Scan for the cell matching the given text and deliver its [x, y] coordinate at center. 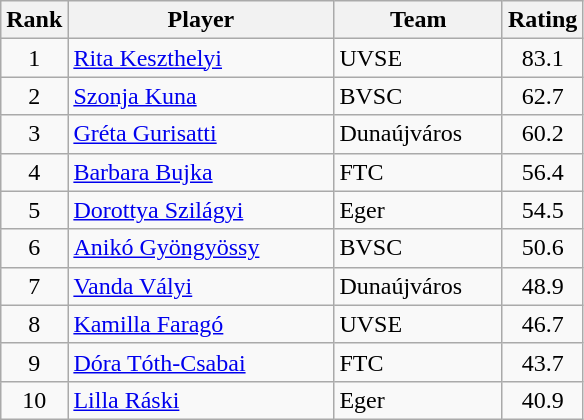
Vanda Vályi [201, 286]
Kamilla Faragó [201, 324]
62.7 [542, 96]
83.1 [542, 58]
54.5 [542, 210]
Rating [542, 20]
Rank [34, 20]
40.9 [542, 400]
Anikó Gyöngyössy [201, 248]
6 [34, 248]
2 [34, 96]
43.7 [542, 362]
10 [34, 400]
Rita Keszthelyi [201, 58]
Dóra Tóth-Csabai [201, 362]
60.2 [542, 134]
50.6 [542, 248]
56.4 [542, 172]
3 [34, 134]
Team [418, 20]
Gréta Gurisatti [201, 134]
5 [34, 210]
Barbara Bujka [201, 172]
Szonja Kuna [201, 96]
Dorottya Szilágyi [201, 210]
9 [34, 362]
1 [34, 58]
48.9 [542, 286]
46.7 [542, 324]
Lilla Ráski [201, 400]
Player [201, 20]
8 [34, 324]
7 [34, 286]
4 [34, 172]
